Provide the [x, y] coordinate of the cell's center where the given text is located.  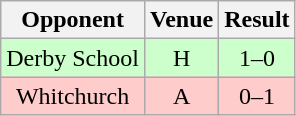
1–0 [257, 58]
H [181, 58]
Opponent [73, 20]
Whitchurch [73, 96]
Derby School [73, 58]
Result [257, 20]
A [181, 96]
0–1 [257, 96]
Venue [181, 20]
